Return (x, y) of the center of cell containing provided text 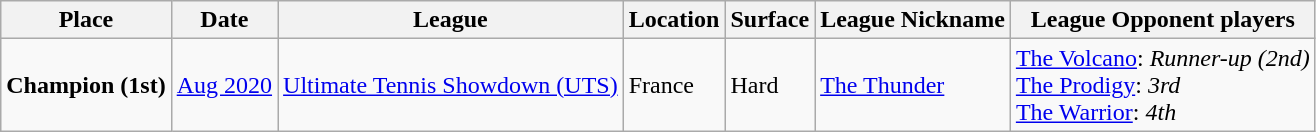
League Nickname (913, 20)
Location (674, 20)
Hard (770, 85)
The Volcano: Runner-up (2nd) The Prodigy: 3rd The Warrior: 4th (1162, 85)
Ultimate Tennis Showdown (UTS) (451, 85)
League Opponent players (1162, 20)
France (674, 85)
Surface (770, 20)
League (451, 20)
Place (86, 20)
Aug 2020 (224, 85)
The Thunder (913, 85)
Date (224, 20)
Champion (1st) (86, 85)
